Pinpoint the cell where the given text exists, returning its (X, Y) midpoint coordinate. 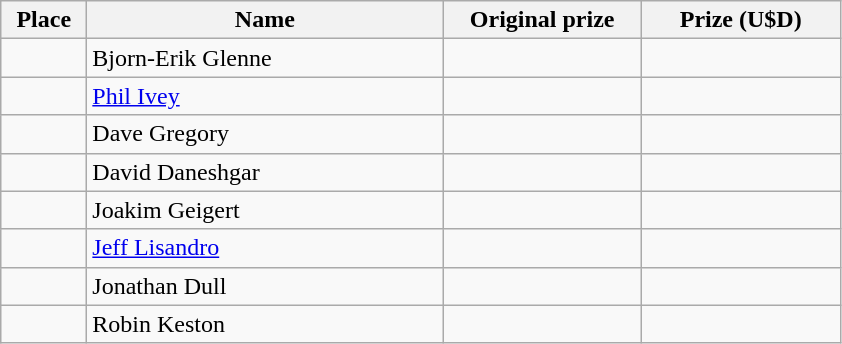
Bjorn-Erik Glenne (265, 58)
Robin Keston (265, 324)
Original prize (542, 20)
Joakim Geigert (265, 210)
Phil Ivey (265, 96)
Jonathan Dull (265, 286)
Jeff Lisandro (265, 248)
Prize (U$D) (740, 20)
Place (44, 20)
Dave Gregory (265, 134)
Name (265, 20)
David Daneshgar (265, 172)
